Return the (X, Y) coordinate for the center point of the cell that contains the specified text.  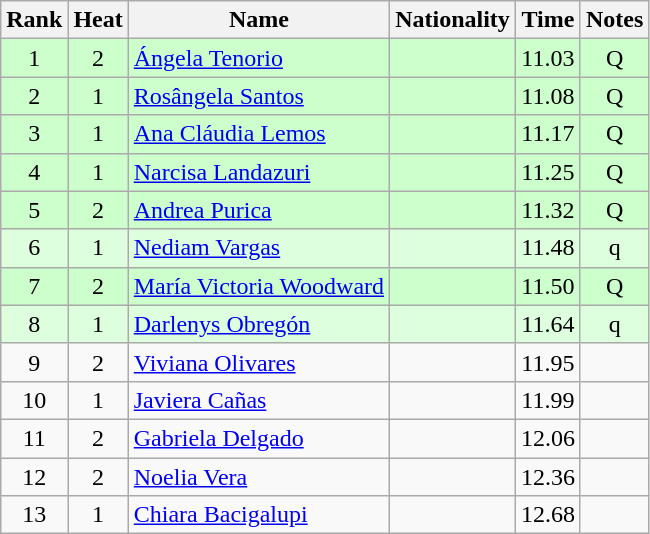
Ángela Tenorio (258, 58)
Nationality (453, 20)
7 (34, 286)
Narcisa Landazuri (258, 172)
María Victoria Woodward (258, 286)
11.48 (548, 248)
Ana Cláudia Lemos (258, 134)
11 (34, 438)
Viviana Olivares (258, 362)
10 (34, 400)
11.95 (548, 362)
11.64 (548, 324)
Noelia Vera (258, 477)
Name (258, 20)
Chiara Bacigalupi (258, 515)
4 (34, 172)
12.36 (548, 477)
Javiera Cañas (258, 400)
Notes (614, 20)
11.50 (548, 286)
Andrea Purica (258, 210)
5 (34, 210)
11.99 (548, 400)
11.25 (548, 172)
Gabriela Delgado (258, 438)
11.03 (548, 58)
12 (34, 477)
12.68 (548, 515)
Heat (98, 20)
Rosângela Santos (258, 96)
12.06 (548, 438)
9 (34, 362)
11.32 (548, 210)
Nediam Vargas (258, 248)
11.08 (548, 96)
6 (34, 248)
13 (34, 515)
Time (548, 20)
11.17 (548, 134)
Rank (34, 20)
8 (34, 324)
3 (34, 134)
Darlenys Obregón (258, 324)
